Capture the cell that displays the provided text and extract its [x, y] central coordinate. 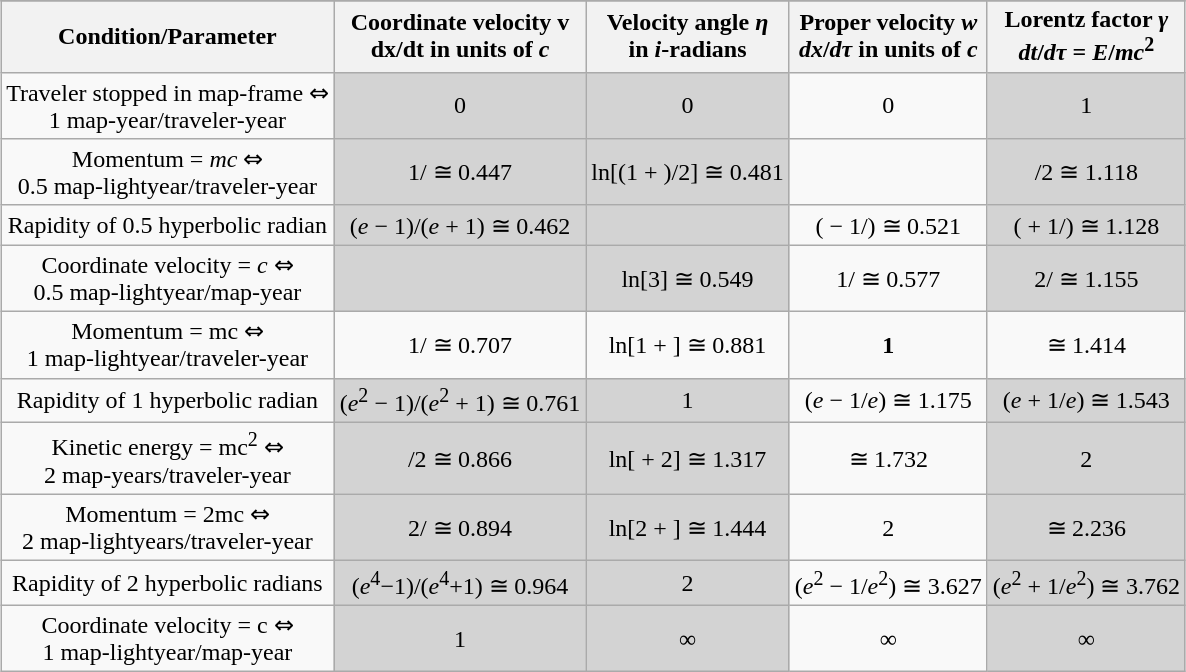
Coordinate velocity = c ⇔ 0.5 map-lightyear/map-year [168, 278]
(e2 − 1)/(e2 + 1) ≅ 0.761 [460, 400]
( − 1/) ≅ 0.521 [888, 225]
Rapidity of 2 hyperbolic radians [168, 584]
Rapidity of 1 hyperbolic radian [168, 400]
Kinetic energy = mc2 ⇔2 map-years/traveler-year [168, 459]
Lorentz factor γdt/dτ = E/mc2 [1086, 37]
(e2 + 1/e2) ≅ 3.762 [1086, 584]
1/ ≅ 0.707 [460, 346]
Momentum = mc ⇔ 1 map-lightyear/traveler-year [168, 346]
Momentum = 2mc ⇔ 2 map-lightyears/traveler-year [168, 528]
(e2 − 1/e2) ≅ 3.627 [888, 584]
(e + 1/e) ≅ 1.543 [1086, 400]
≅ 1.732 [888, 459]
/2 ≅ 1.118 [1086, 172]
2/ ≅ 1.155 [1086, 278]
ln[ + 2] ≅ 1.317 [688, 459]
Proper velocity wdx/dτ in units of c [888, 37]
Coordinate velocity vdx/dt in units of c [460, 37]
≅ 2.236 [1086, 528]
(e − 1)/(e + 1) ≅ 0.462 [460, 225]
Coordinate velocity = c ⇔ 1 map-lightyear/map-year [168, 638]
2/ ≅ 0.894 [460, 528]
Condition/Parameter [168, 37]
ln[2 + ] ≅ 1.444 [688, 528]
Velocity angle η in i-radians [688, 37]
(e − 1/e) ≅ 1.175 [888, 400]
1/ ≅ 0.447 [460, 172]
ln[1 + ] ≅ 0.881 [688, 346]
Traveler stopped in map-frame ⇔1 map-year/traveler-year [168, 106]
/2 ≅ 0.866 [460, 459]
≅ 1.414 [1086, 346]
(e4−1)/(e4+1) ≅ 0.964 [460, 584]
Momentum = mc ⇔ 0.5 map-lightyear/traveler-year [168, 172]
ln[3] ≅ 0.549 [688, 278]
Rapidity of 0.5 hyperbolic radian [168, 225]
1/ ≅ 0.577 [888, 278]
( + 1/) ≅ 1.128 [1086, 225]
ln[(1 + )/2] ≅ 0.481 [688, 172]
